Detect which cell encompasses the target text, then output its (x, y) center coordinate. 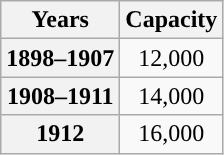
Years (60, 20)
1908–1911 (60, 96)
16,000 (172, 134)
12,000 (172, 58)
14,000 (172, 96)
1898–1907 (60, 58)
Capacity (172, 20)
1912 (60, 134)
